Output the (X, Y) coordinate of the center of the cell containing the given text.  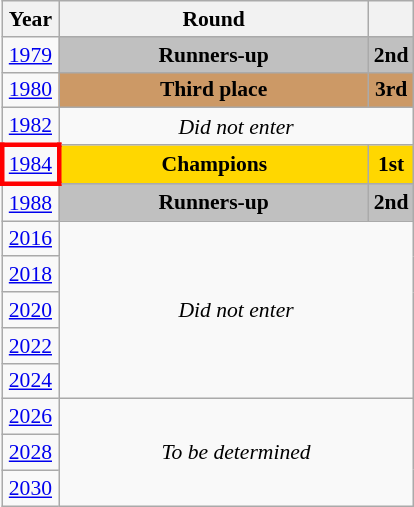
1982 (30, 126)
2026 (30, 417)
2020 (30, 310)
Third place (214, 90)
2030 (30, 488)
1984 (30, 164)
2016 (30, 239)
2022 (30, 346)
2018 (30, 275)
Round (214, 19)
3rd (392, 90)
1st (392, 164)
To be determined (236, 452)
1980 (30, 90)
2024 (30, 381)
2028 (30, 453)
Year (30, 19)
1988 (30, 202)
Champions (214, 164)
1979 (30, 55)
